Locate the cell with the specified text and output its (x, y) center coordinate. 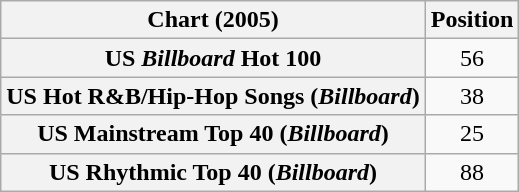
US Mainstream Top 40 (Billboard) (213, 134)
US Billboard Hot 100 (213, 58)
88 (472, 172)
Position (472, 20)
Chart (2005) (213, 20)
38 (472, 96)
US Hot R&B/Hip-Hop Songs (Billboard) (213, 96)
US Rhythmic Top 40 (Billboard) (213, 172)
25 (472, 134)
56 (472, 58)
